Capture the cell that displays the provided text and extract its (x, y) central coordinate. 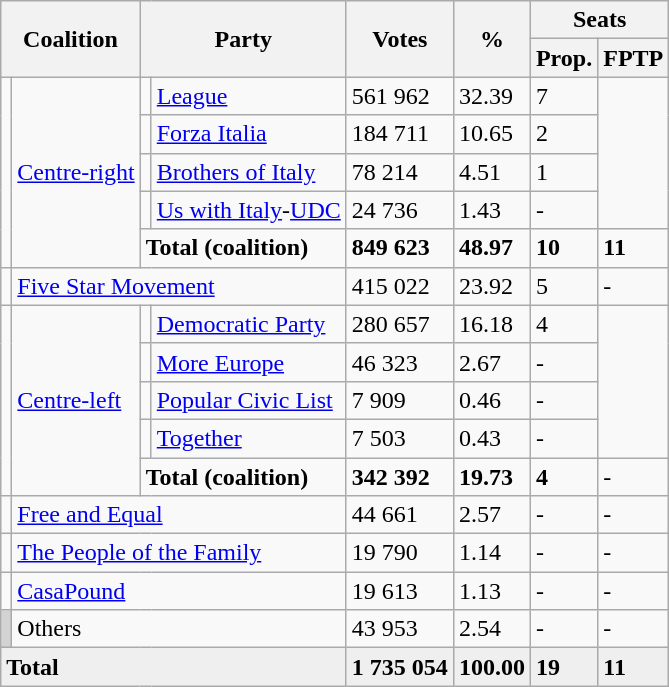
19 613 (400, 591)
1 735 054 (400, 667)
Us with Italy-UDC (248, 210)
Centre-left (76, 400)
Prop. (564, 58)
2.54 (492, 629)
Total (174, 667)
280 657 (400, 324)
Votes (400, 39)
0.46 (492, 400)
5 (564, 286)
10.65 (492, 134)
415 022 (400, 286)
2.57 (492, 515)
Party (243, 39)
More Europe (248, 362)
561 962 (400, 96)
Five Star Movement (179, 286)
16.18 (492, 324)
% (492, 39)
342 392 (400, 477)
Others (179, 629)
23.92 (492, 286)
1 (564, 172)
Democratic Party (248, 324)
Coalition (70, 39)
2 (564, 134)
Free and Equal (179, 515)
48.97 (492, 248)
Popular Civic List (248, 400)
24 736 (400, 210)
7 (564, 96)
78 214 (400, 172)
7 503 (400, 438)
184 711 (400, 134)
32.39 (492, 96)
7 909 (400, 400)
0.43 (492, 438)
CasaPound (179, 591)
FPTP (634, 58)
19 (564, 667)
19 790 (400, 553)
Forza Italia (248, 134)
849 623 (400, 248)
League (248, 96)
1.13 (492, 591)
1.43 (492, 210)
100.00 (492, 667)
Centre-right (76, 172)
46 323 (400, 362)
Brothers of Italy (248, 172)
Seats (599, 20)
19.73 (492, 477)
43 953 (400, 629)
The People of the Family (179, 553)
1.14 (492, 553)
4.51 (492, 172)
10 (564, 248)
44 661 (400, 515)
Together (248, 438)
2.67 (492, 362)
